Return the (X, Y) coordinate for the center point of the cell that contains the specified text.  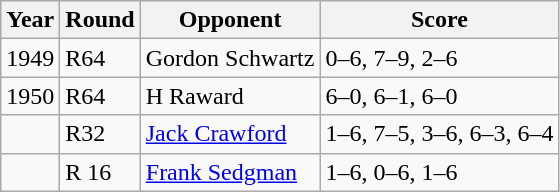
R 16 (100, 172)
Frank Sedgman (230, 172)
1–6, 0–6, 1–6 (440, 172)
1950 (30, 96)
Score (440, 20)
1949 (30, 58)
Round (100, 20)
0–6, 7–9, 2–6 (440, 58)
Opponent (230, 20)
Gordon Schwartz (230, 58)
Year (30, 20)
6–0, 6–1, 6–0 (440, 96)
R32 (100, 134)
1–6, 7–5, 3–6, 6–3, 6–4 (440, 134)
Jack Crawford (230, 134)
H Raward (230, 96)
